Output the (X, Y) coordinate of the center of the cell containing the given text.  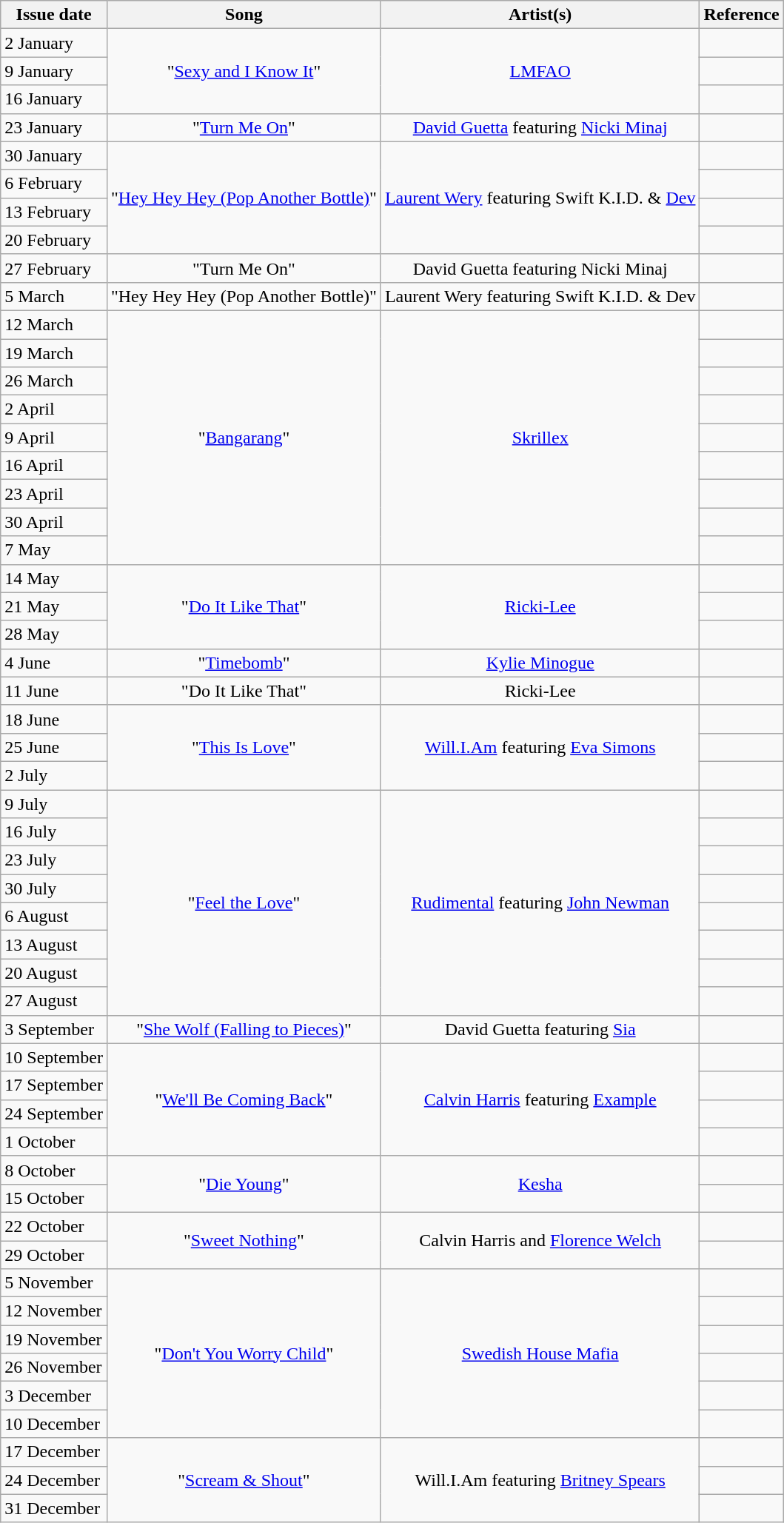
14 May (54, 578)
12 March (54, 324)
23 April (54, 494)
"Sweet Nothing" (244, 1240)
28 May (54, 635)
31 December (54, 1508)
30 April (54, 522)
Issue date (54, 15)
Will.I.Am featuring Britney Spears (540, 1480)
30 July (54, 888)
19 March (54, 353)
9 January (54, 71)
6 August (54, 917)
2 January (54, 43)
"Scream & Shout" (244, 1480)
26 November (54, 1368)
LMFAO (540, 71)
"Feel the Love" (244, 902)
12 November (54, 1311)
"Timebomb" (244, 663)
Will.I.Am featuring Eva Simons (540, 747)
1 October (54, 1142)
20 August (54, 973)
17 December (54, 1452)
22 October (54, 1226)
Song (244, 15)
Kesha (540, 1184)
29 October (54, 1255)
25 June (54, 747)
20 February (54, 240)
30 January (54, 155)
"This Is Love" (244, 747)
9 April (54, 438)
8 October (54, 1170)
Swedish House Mafia (540, 1353)
5 November (54, 1283)
16 January (54, 99)
9 July (54, 803)
13 February (54, 212)
21 May (54, 606)
27 August (54, 1001)
23 July (54, 860)
16 July (54, 832)
"We'll Be Coming Back" (244, 1099)
10 December (54, 1424)
16 April (54, 466)
Calvin Harris and Florence Welch (540, 1240)
"Bangarang" (244, 437)
13 August (54, 945)
11 June (54, 691)
"She Wolf (Falling to Pieces)" (244, 1029)
Calvin Harris featuring Example (540, 1099)
"Sexy and I Know It" (244, 71)
3 September (54, 1029)
"Die Young" (244, 1184)
2 April (54, 409)
David Guetta featuring Sia (540, 1029)
24 December (54, 1480)
6 February (54, 184)
4 June (54, 663)
Skrillex (540, 437)
2 July (54, 775)
Rudimental featuring John Newman (540, 902)
17 September (54, 1085)
7 May (54, 550)
5 March (54, 296)
18 June (54, 719)
27 February (54, 268)
26 March (54, 381)
Artist(s) (540, 15)
24 September (54, 1114)
3 December (54, 1396)
15 October (54, 1198)
Reference (742, 15)
Kylie Minogue (540, 663)
19 November (54, 1339)
23 January (54, 127)
10 September (54, 1057)
"Don't You Worry Child" (244, 1353)
